Output the (x, y) coordinate of the center of the cell containing the given text.  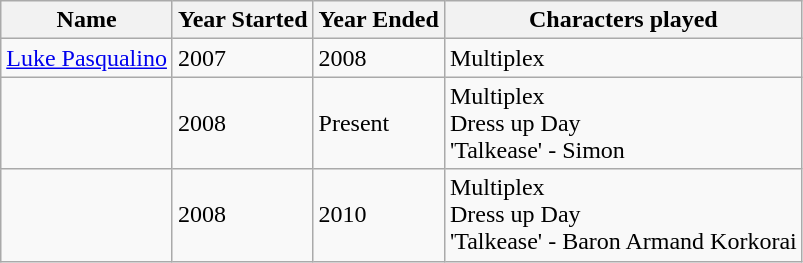
2007 (242, 58)
2010 (378, 215)
Multiplex (623, 58)
Multiplex Dress up Day 'Talkease' - Simon (623, 123)
Year Ended (378, 20)
Year Started (242, 20)
Name (87, 20)
Luke Pasqualino (87, 58)
Multiplex Dress up Day 'Talkease' - Baron Armand Korkorai (623, 215)
Characters played (623, 20)
Present (378, 123)
